Pinpoint the cell where the given text exists, returning its (X, Y) midpoint coordinate. 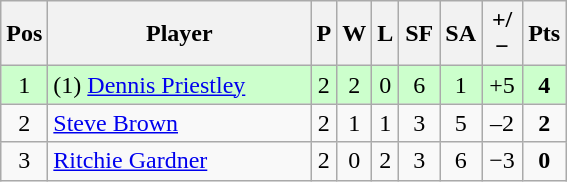
Player (180, 34)
SA (461, 34)
SF (420, 34)
Steve Brown (180, 123)
Ritchie Gardner (180, 161)
−3 (502, 161)
P (324, 34)
(1) Dennis Priestley (180, 85)
+/− (502, 34)
Pts (544, 34)
W (354, 34)
–2 (502, 123)
5 (461, 123)
L (386, 34)
+5 (502, 85)
4 (544, 85)
Pos (24, 34)
